Search for the cell housing the specified text and yield its (X, Y) center coordinate. 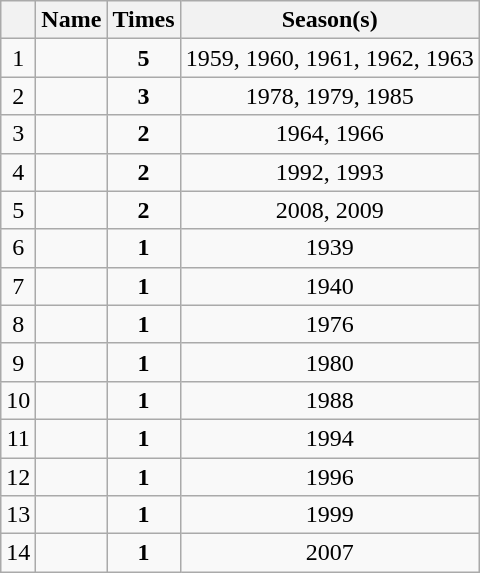
2008, 2009 (330, 210)
1978, 1979, 1985 (330, 96)
2007 (330, 553)
12 (18, 477)
4 (18, 172)
1939 (330, 248)
6 (18, 248)
1992, 1993 (330, 172)
Season(s) (330, 20)
8 (18, 324)
1999 (330, 515)
1976 (330, 324)
9 (18, 362)
1940 (330, 286)
13 (18, 515)
1994 (330, 438)
14 (18, 553)
11 (18, 438)
1988 (330, 400)
Times (144, 20)
10 (18, 400)
1964, 1966 (330, 134)
1980 (330, 362)
1959, 1960, 1961, 1962, 1963 (330, 58)
1996 (330, 477)
Name (72, 20)
7 (18, 286)
